Capture the cell that displays the provided text and extract its [X, Y] central coordinate. 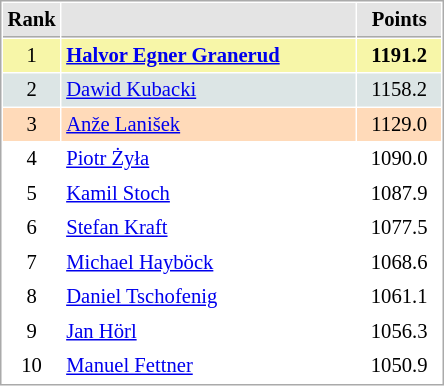
3 [32, 124]
6 [32, 228]
Points [399, 20]
1129.0 [399, 124]
1068.6 [399, 262]
1090.0 [399, 158]
Michael Hayböck [209, 262]
Halvor Egner Granerud [209, 56]
Rank [32, 20]
2 [32, 90]
Manuel Fettner [209, 366]
Stefan Kraft [209, 228]
Anže Lanišek [209, 124]
1087.9 [399, 194]
10 [32, 366]
Kamil Stoch [209, 194]
8 [32, 296]
Dawid Kubacki [209, 90]
Daniel Tschofenig [209, 296]
1056.3 [399, 332]
Piotr Żyła [209, 158]
1191.2 [399, 56]
1158.2 [399, 90]
5 [32, 194]
7 [32, 262]
1050.9 [399, 366]
4 [32, 158]
1 [32, 56]
Jan Hörl [209, 332]
1061.1 [399, 296]
9 [32, 332]
1077.5 [399, 228]
